Return the (x, y) coordinate for the center point of the cell that contains the specified text.  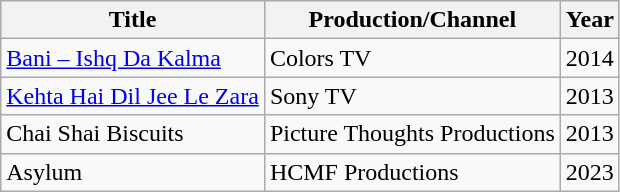
2023 (590, 172)
HCMF Productions (412, 172)
Sony TV (412, 96)
Production/Channel (412, 20)
Year (590, 20)
Bani – Ishq Da Kalma (133, 58)
Chai Shai Biscuits (133, 134)
2014 (590, 58)
Picture Thoughts Productions (412, 134)
Kehta Hai Dil Jee Le Zara (133, 96)
Asylum (133, 172)
Title (133, 20)
Colors TV (412, 58)
